Return [x, y] of the center of cell containing provided text 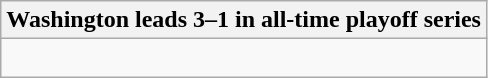
Washington leads 3–1 in all-time playoff series [244, 20]
